Determine the (X, Y) coordinate at the center of the cell enclosing the given text.  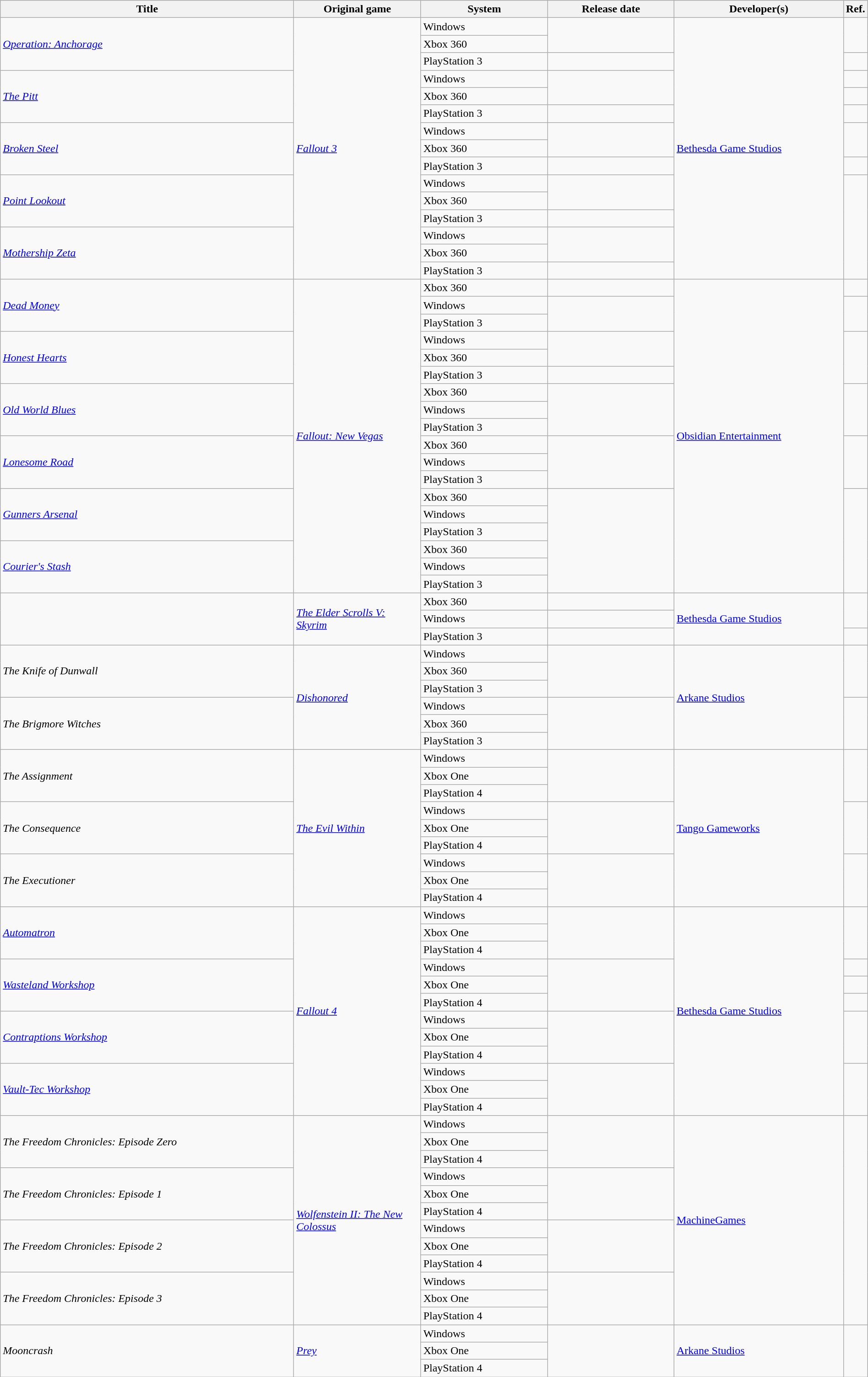
Honest Hearts (147, 358)
Developer(s) (759, 9)
Original game (357, 9)
Old World Blues (147, 410)
Release date (611, 9)
The Pitt (147, 96)
Lonesome Road (147, 462)
Wasteland Workshop (147, 985)
Prey (357, 1351)
Automatron (147, 932)
Point Lookout (147, 201)
The Freedom Chronicles: Episode Zero (147, 1142)
The Knife of Dunwall (147, 671)
Obsidian Entertainment (759, 436)
Operation: Anchorage (147, 44)
Ref. (855, 9)
Fallout: New Vegas (357, 436)
The Assignment (147, 775)
System (484, 9)
The Freedom Chronicles: Episode 3 (147, 1298)
The Evil Within (357, 828)
Wolfenstein II: The New Colossus (357, 1220)
MachineGames (759, 1220)
The Brigmore Witches (147, 723)
Dishonored (357, 697)
The Elder Scrolls V: Skyrim (357, 619)
Tango Gameworks (759, 828)
Broken Steel (147, 148)
Gunners Arsenal (147, 514)
Vault-Tec Workshop (147, 1090)
Mothership Zeta (147, 253)
Fallout 4 (357, 1011)
Courier's Stash (147, 567)
Fallout 3 (357, 148)
Contraptions Workshop (147, 1037)
The Executioner (147, 880)
Title (147, 9)
The Consequence (147, 828)
Dead Money (147, 305)
The Freedom Chronicles: Episode 2 (147, 1246)
Mooncrash (147, 1351)
The Freedom Chronicles: Episode 1 (147, 1194)
